Search for the cell housing the specified text and yield its (X, Y) center coordinate. 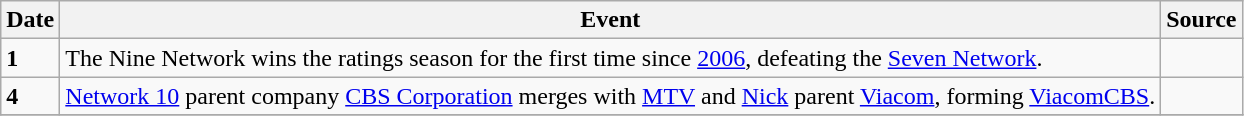
Date (30, 20)
Network 10 parent company CBS Corporation merges with MTV and Nick parent Viacom, forming ViacomCBS. (610, 96)
1 (30, 58)
4 (30, 96)
Source (1202, 20)
Event (610, 20)
The Nine Network wins the ratings season for the first time since 2006, defeating the Seven Network. (610, 58)
